Detect which cell encompasses the target text, then output its (x, y) center coordinate. 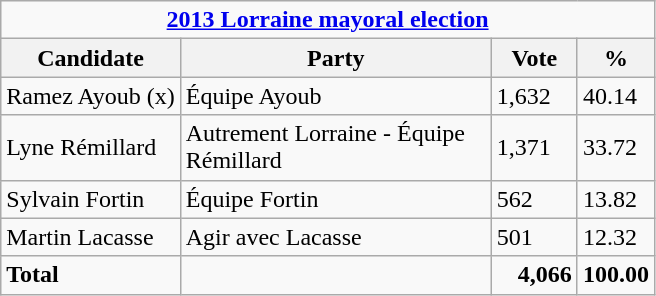
Sylvain Fortin (90, 199)
Autrement Lorraine - Équipe Rémillard (336, 148)
4,066 (534, 275)
33.72 (616, 148)
12.32 (616, 237)
1,632 (534, 96)
2013 Lorraine mayoral election (328, 20)
Ramez Ayoub (x) (90, 96)
Martin Lacasse (90, 237)
Total (90, 275)
Vote (534, 58)
Party (336, 58)
562 (534, 199)
Lyne Rémillard (90, 148)
40.14 (616, 96)
13.82 (616, 199)
1,371 (534, 148)
Agir avec Lacasse (336, 237)
Candidate (90, 58)
Équipe Ayoub (336, 96)
501 (534, 237)
Équipe Fortin (336, 199)
% (616, 58)
100.00 (616, 275)
